Determine the (X, Y) coordinate at the center of the cell enclosing the given text.  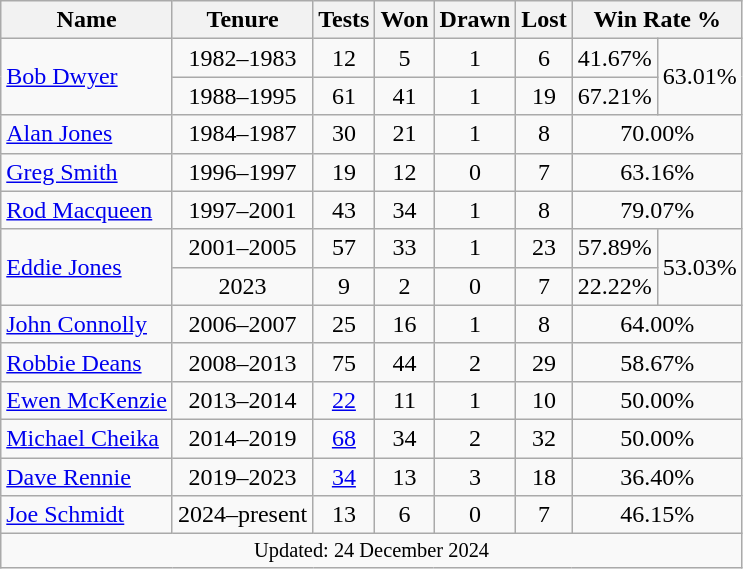
Win Rate % (657, 20)
21 (404, 134)
44 (404, 362)
23 (544, 248)
53.03% (700, 267)
2008–2013 (242, 362)
5 (404, 58)
Drawn (475, 20)
22 (344, 400)
32 (544, 438)
11 (404, 400)
29 (544, 362)
Bob Dwyer (87, 77)
2014–2019 (242, 438)
68 (344, 438)
79.07% (657, 210)
22.22% (614, 286)
43 (344, 210)
Rod Macqueen (87, 210)
18 (544, 477)
Joe Schmidt (87, 515)
Eddie Jones (87, 267)
63.16% (657, 172)
Tenure (242, 20)
2023 (242, 286)
Michael Cheika (87, 438)
John Connolly (87, 324)
2019–2023 (242, 477)
Won (404, 20)
1988–1995 (242, 96)
33 (404, 248)
25 (344, 324)
Alan Jones (87, 134)
Dave Rennie (87, 477)
2024–present (242, 515)
57.89% (614, 248)
3 (475, 477)
70.00% (657, 134)
Name (87, 20)
16 (404, 324)
1982–1983 (242, 58)
41.67% (614, 58)
9 (344, 286)
36.40% (657, 477)
Ewen McKenzie (87, 400)
Greg Smith (87, 172)
Lost (544, 20)
46.15% (657, 515)
41 (404, 96)
2001–2005 (242, 248)
10 (544, 400)
57 (344, 248)
Tests (344, 20)
1984–1987 (242, 134)
75 (344, 362)
Updated: 24 December 2024 (372, 551)
61 (344, 96)
2013–2014 (242, 400)
67.21% (614, 96)
2006–2007 (242, 324)
64.00% (657, 324)
58.67% (657, 362)
1996–1997 (242, 172)
1997–2001 (242, 210)
Robbie Deans (87, 362)
30 (344, 134)
63.01% (700, 77)
